Scan for the cell matching the given text and deliver its (x, y) coordinate at center. 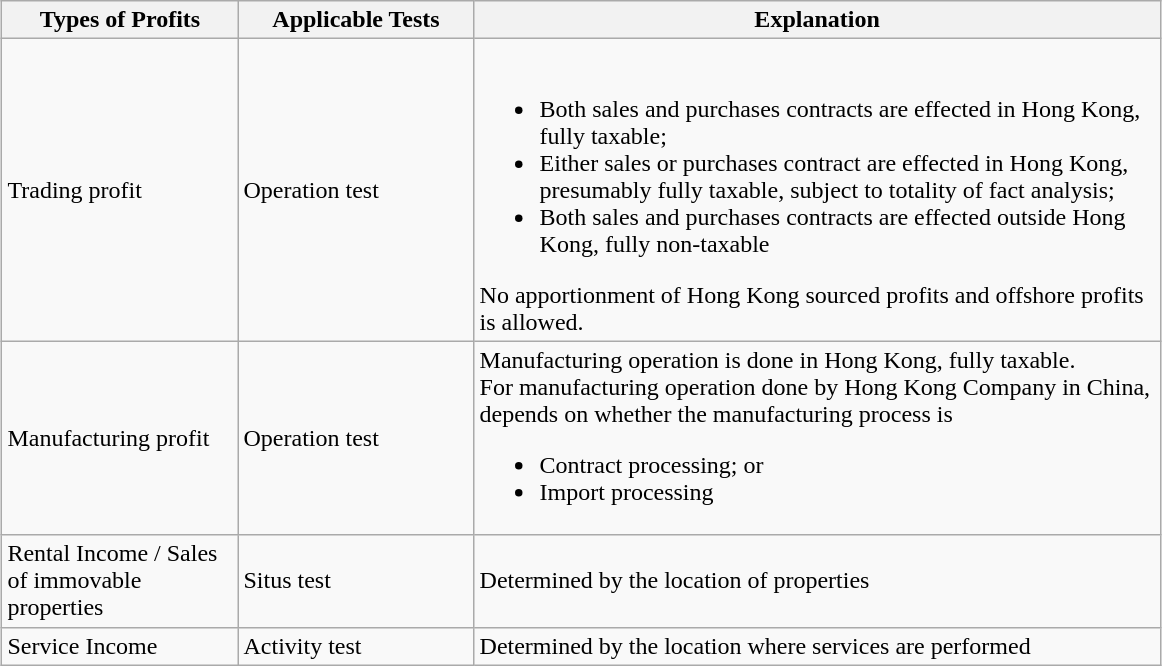
Manufacturing profit (120, 438)
Rental Income / Sales of immovable properties (120, 581)
Explanation (817, 20)
Activity test (356, 646)
Determined by the location where services are performed (817, 646)
Determined by the location of properties (817, 581)
Situs test (356, 581)
Applicable Tests (356, 20)
Types of Profits (120, 20)
Service Income (120, 646)
Trading profit (120, 190)
